Search for the cell housing the specified text and yield its [x, y] center coordinate. 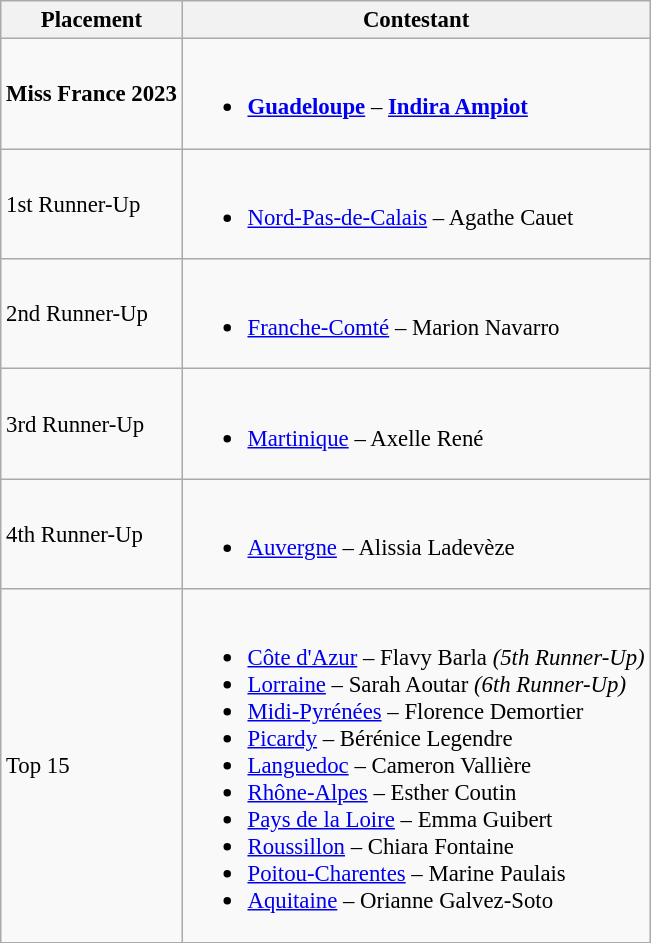
4th Runner-Up [92, 534]
Franche-Comté – Marion Navarro [416, 314]
Placement [92, 20]
Martinique – Axelle René [416, 424]
3rd Runner-Up [92, 424]
2nd Runner-Up [92, 314]
Contestant [416, 20]
Miss France 2023 [92, 94]
Guadeloupe – Indira Ampiot [416, 94]
Auvergne – Alissia Ladevèze [416, 534]
Nord-Pas-de-Calais – Agathe Cauet [416, 204]
Top 15 [92, 766]
1st Runner-Up [92, 204]
